Output the [x, y] coordinate of the center of the cell containing the given text.  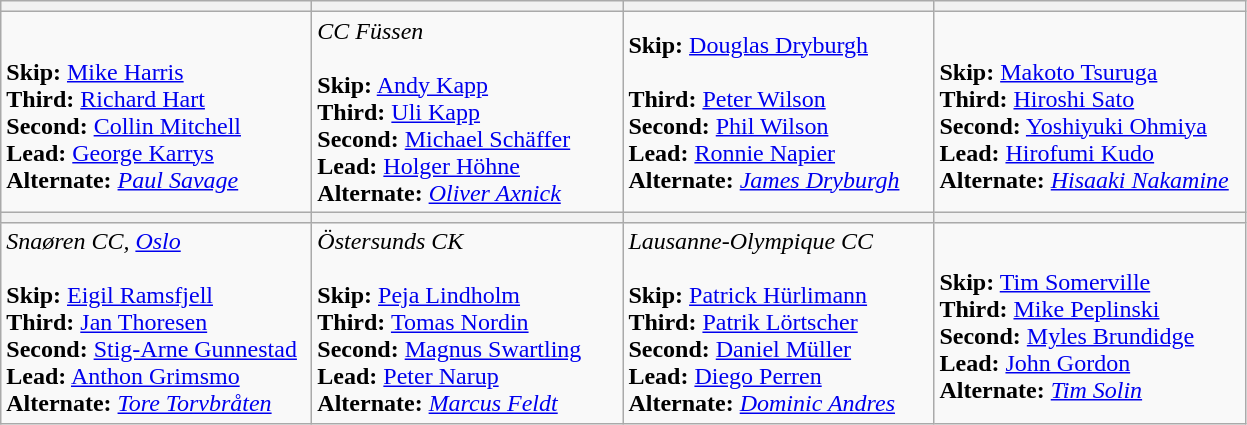
Östersunds CKSkip: Peja Lindholm Third: Tomas Nordin Second: Magnus Swartling Lead: Peter Narup Alternate: Marcus Feldt [468, 323]
Skip: Makoto Tsuruga Third: Hiroshi Sato Second: Yoshiyuki Ohmiya Lead: Hirofumi Kudo Alternate: Hisaaki Nakamine [1090, 112]
Lausanne-Olympique CCSkip: Patrick Hürlimann Third: Patrik Lörtscher Second: Daniel Müller Lead: Diego Perren Alternate: Dominic Andres [778, 323]
Skip: Tim Somerville Third: Mike Peplinski Second: Myles Brundidge Lead: John Gordon Alternate: Tim Solin [1090, 323]
CC FüssenSkip: Andy Kapp Third: Uli Kapp Second: Michael Schäffer Lead: Holger Höhne Alternate: Oliver Axnick [468, 112]
Skip: Douglas Dryburgh Third: Peter Wilson Second: Phil Wilson Lead: Ronnie Napier Alternate: James Dryburgh [778, 112]
Snaøren CC, OsloSkip: Eigil Ramsfjell Third: Jan Thoresen Second: Stig-Arne Gunnestad Lead: Anthon Grimsmo Alternate: Tore Torvbråten [156, 323]
Skip: Mike Harris Third: Richard Hart Second: Collin Mitchell Lead: George Karrys Alternate: Paul Savage [156, 112]
